Output the [X, Y] coordinate of the center of the cell containing the given text.  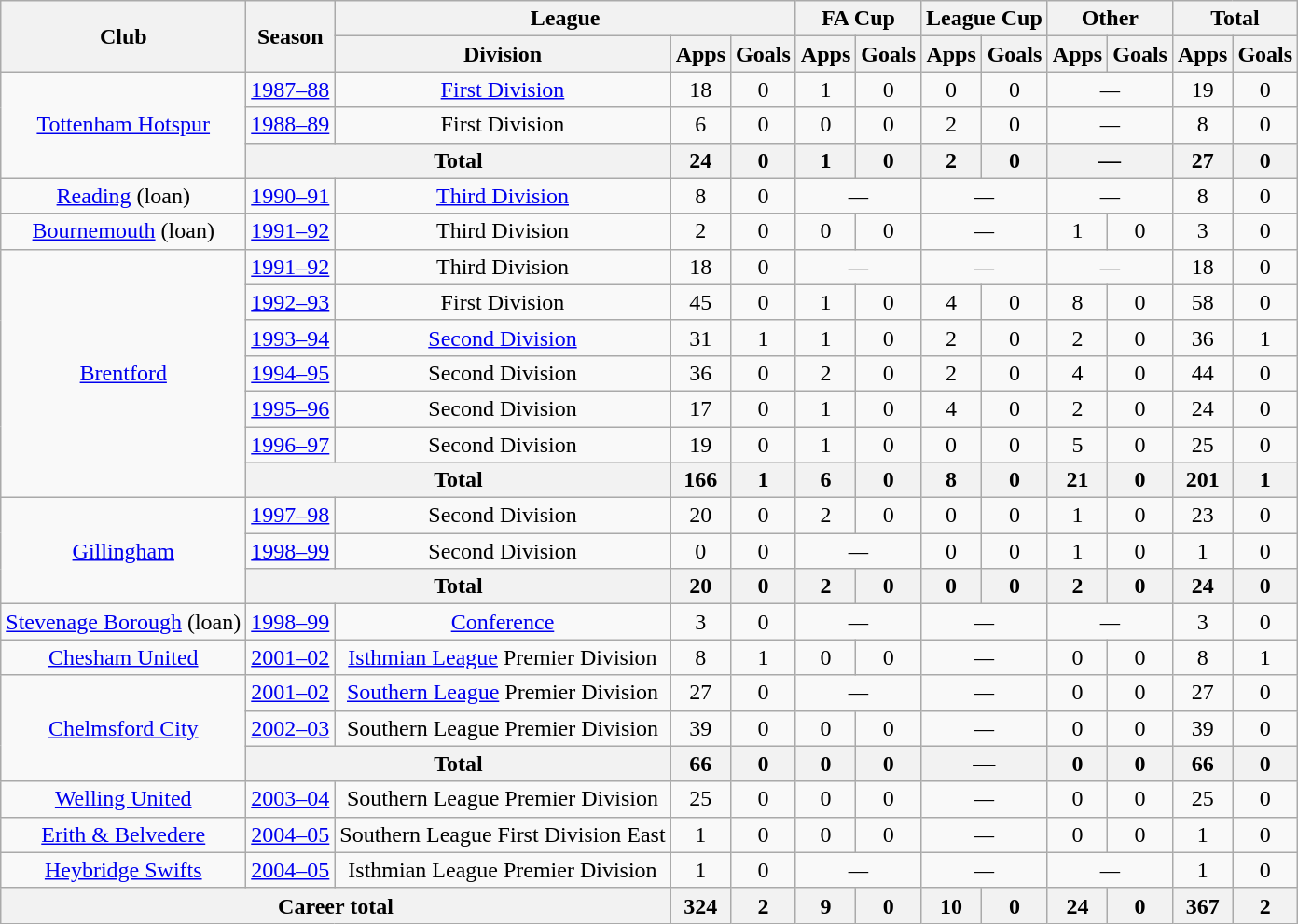
Season [291, 36]
367 [1202, 905]
324 [700, 905]
166 [700, 480]
23 [1202, 516]
17 [700, 408]
5 [1077, 445]
1994–95 [291, 373]
Stevenage Borough (loan) [123, 622]
201 [1202, 480]
21 [1077, 480]
31 [700, 338]
Southern League First Division East [503, 834]
Tottenham Hotspur [123, 125]
Reading (loan) [123, 196]
1995–96 [291, 408]
Chelmsford City [123, 728]
1988–89 [291, 125]
9 [825, 905]
1993–94 [291, 338]
Division [503, 54]
Career total [336, 905]
League Cup [985, 19]
45 [700, 302]
Other [1110, 19]
58 [1202, 302]
1996–97 [291, 445]
League [565, 19]
Brentford [123, 373]
2003–04 [291, 799]
1997–98 [291, 516]
Chesham United [123, 657]
Heybridge Swifts [123, 870]
Club [123, 36]
Gillingham [123, 551]
10 [951, 905]
44 [1202, 373]
Welling United [123, 799]
1987–88 [291, 90]
1990–91 [291, 196]
FA Cup [858, 19]
2002–03 [291, 728]
Bournemouth (loan) [123, 231]
1992–93 [291, 302]
Erith & Belvedere [123, 834]
Conference [503, 622]
